Search for the cell housing the specified text and yield its (x, y) center coordinate. 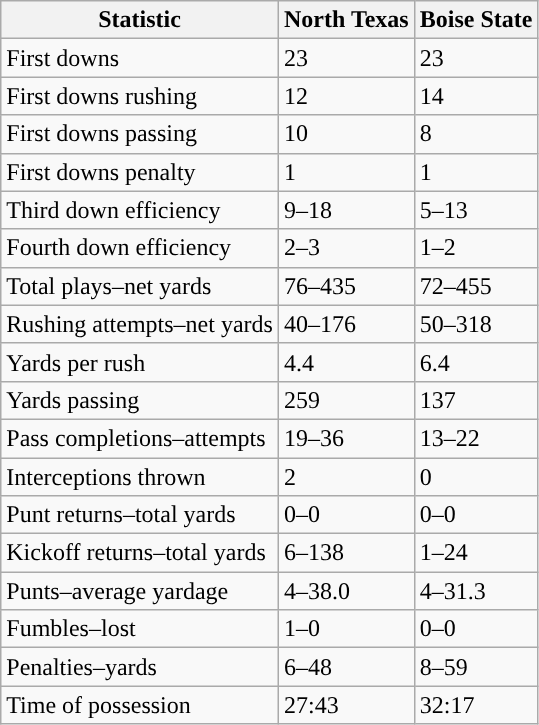
6–138 (346, 553)
10 (346, 134)
76–435 (346, 286)
Fourth down efficiency (140, 248)
Boise State (476, 20)
8–59 (476, 667)
14 (476, 96)
8 (476, 134)
Penalties–yards (140, 667)
North Texas (346, 20)
Yards per rush (140, 362)
Kickoff returns–total yards (140, 553)
72–455 (476, 286)
Total plays–net yards (140, 286)
40–176 (346, 324)
0 (476, 477)
Yards passing (140, 400)
32:17 (476, 705)
5–13 (476, 210)
2–3 (346, 248)
27:43 (346, 705)
4.4 (346, 362)
4–31.3 (476, 591)
4–38.0 (346, 591)
9–18 (346, 210)
1–2 (476, 248)
Fumbles–lost (140, 629)
Statistic (140, 20)
First downs passing (140, 134)
1–24 (476, 553)
First downs (140, 58)
Rushing attempts–net yards (140, 324)
50–318 (476, 324)
Time of possession (140, 705)
19–36 (346, 438)
13–22 (476, 438)
First downs penalty (140, 172)
12 (346, 96)
First downs rushing (140, 96)
2 (346, 477)
259 (346, 400)
Punt returns–total yards (140, 515)
Punts–average yardage (140, 591)
137 (476, 400)
Third down efficiency (140, 210)
1–0 (346, 629)
Pass completions–attempts (140, 438)
Interceptions thrown (140, 477)
6–48 (346, 667)
6.4 (476, 362)
